Provide the [X, Y] coordinate of the cell's center where the given text is located.  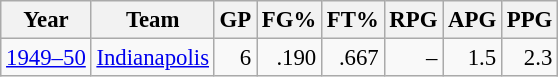
RPG [414, 20]
– [414, 58]
GP [235, 20]
FG% [290, 20]
Year [46, 20]
6 [235, 58]
.667 [354, 58]
Indianapolis [152, 58]
1.5 [472, 58]
FT% [354, 20]
Team [152, 20]
APG [472, 20]
PPG [529, 20]
2.3 [529, 58]
1949–50 [46, 58]
.190 [290, 58]
